Return [x, y] of the center of cell containing provided text 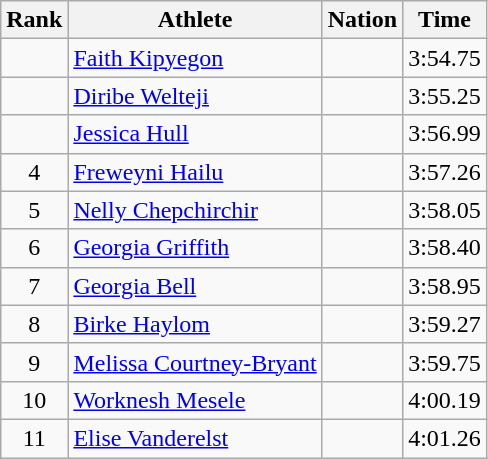
4 [34, 172]
Jessica Hull [195, 134]
3:54.75 [445, 58]
Elise Vanderelst [195, 438]
Nation [362, 20]
Diribe Welteji [195, 96]
10 [34, 400]
7 [34, 286]
Georgia Bell [195, 286]
Georgia Griffith [195, 248]
3:59.75 [445, 362]
Rank [34, 20]
Time [445, 20]
8 [34, 324]
Nelly Chepchirchir [195, 210]
3:59.27 [445, 324]
3:58.95 [445, 286]
3:56.99 [445, 134]
3:58.05 [445, 210]
3:58.40 [445, 248]
Athlete [195, 20]
5 [34, 210]
3:57.26 [445, 172]
Melissa Courtney-Bryant [195, 362]
Faith Kipyegon [195, 58]
4:01.26 [445, 438]
6 [34, 248]
Worknesh Mesele [195, 400]
Birke Haylom [195, 324]
3:55.25 [445, 96]
11 [34, 438]
Freweyni Hailu [195, 172]
9 [34, 362]
4:00.19 [445, 400]
